Detect which cell encompasses the target text, then output its (x, y) center coordinate. 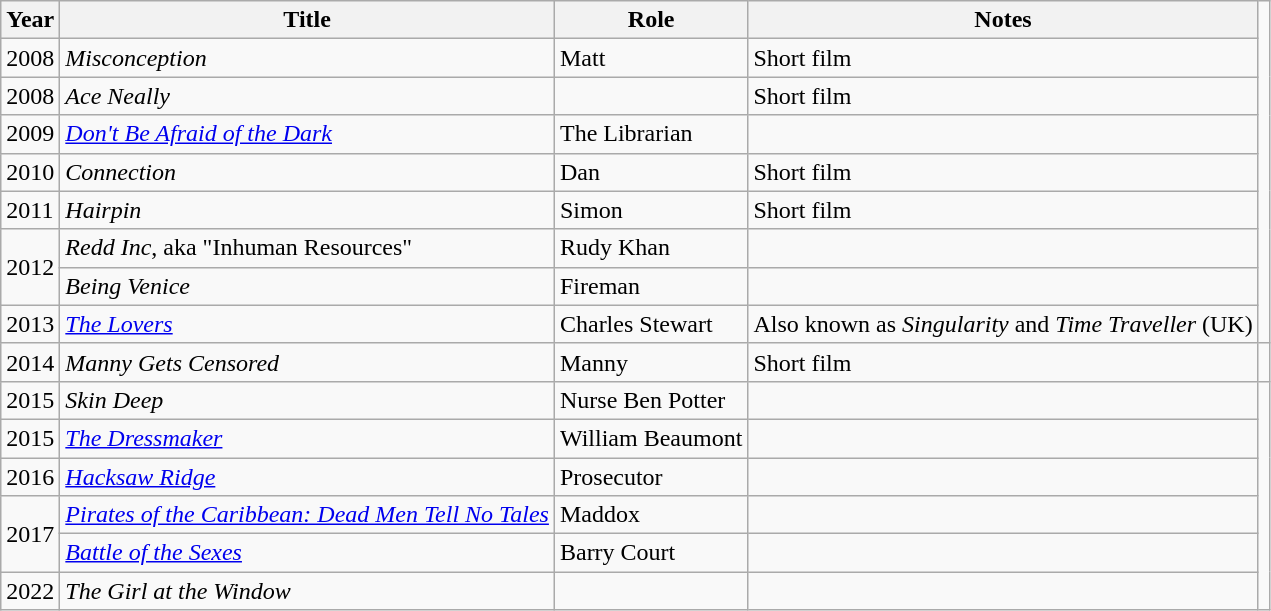
2012 (30, 267)
Being Venice (308, 286)
Nurse Ben Potter (650, 400)
The Librarian (650, 134)
2016 (30, 477)
2017 (30, 534)
Manny Gets Censored (308, 362)
Matt (650, 58)
2011 (30, 210)
2014 (30, 362)
Also known as Singularity and Time Traveller (UK) (1003, 324)
Hairpin (308, 210)
William Beaumont (650, 438)
Rudy Khan (650, 248)
Simon (650, 210)
Barry Court (650, 553)
The Girl at the Window (308, 591)
2013 (30, 324)
Battle of the Sexes (308, 553)
Maddox (650, 515)
2009 (30, 134)
2010 (30, 172)
Prosecutor (650, 477)
Pirates of the Caribbean: Dead Men Tell No Tales (308, 515)
Charles Stewart (650, 324)
The Lovers (308, 324)
Dan (650, 172)
Hacksaw Ridge (308, 477)
Manny (650, 362)
Redd Inc, aka "Inhuman Resources" (308, 248)
Skin Deep (308, 400)
Title (308, 20)
The Dressmaker (308, 438)
Role (650, 20)
Misconception (308, 58)
Year (30, 20)
Don't Be Afraid of the Dark (308, 134)
Notes (1003, 20)
Connection (308, 172)
Fireman (650, 286)
2022 (30, 591)
Ace Neally (308, 96)
